Provide the [x, y] coordinate of the cell's center where the given text is located.  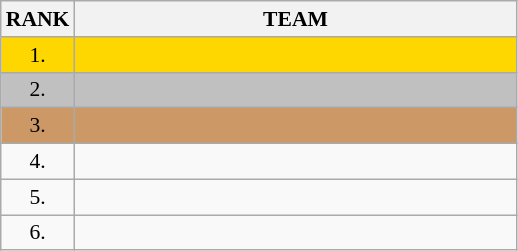
RANK [38, 19]
4. [38, 162]
6. [38, 233]
TEAM [295, 19]
3. [38, 126]
1. [38, 55]
2. [38, 90]
5. [38, 197]
